Find where the given text appears and provide that cell's center as [X, Y] coordinate. 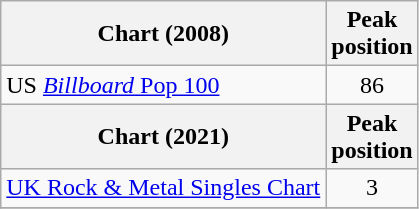
86 [372, 85]
US Billboard Pop 100 [164, 85]
Chart (2008) [164, 34]
UK Rock & Metal Singles Chart [164, 188]
3 [372, 188]
Chart (2021) [164, 136]
